Extract the (X, Y) coordinate from the center of the cell holding the provided text.  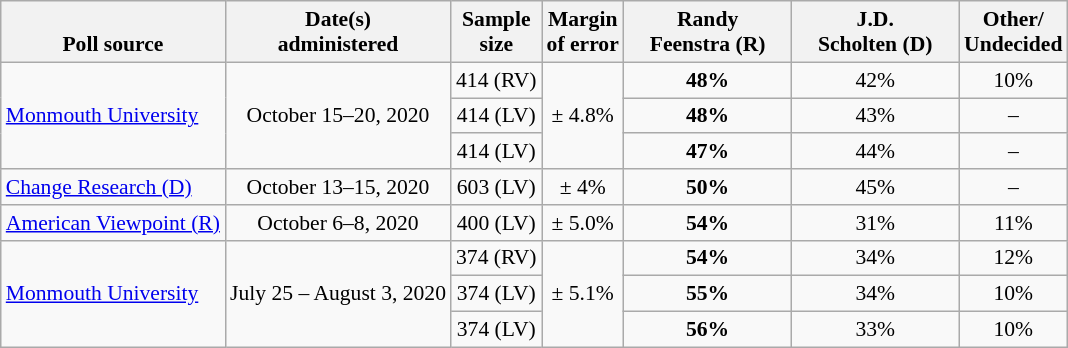
43% (875, 116)
12% (1013, 258)
400 (LV) (496, 223)
603 (LV) (496, 187)
RandyFeenstra (R) (708, 32)
Date(s)administered (338, 32)
33% (875, 330)
Other/Undecided (1013, 32)
31% (875, 223)
July 25 – August 3, 2020 (338, 294)
47% (708, 152)
± 5.0% (583, 223)
October 13–15, 2020 (338, 187)
55% (708, 294)
± 4.8% (583, 116)
11% (1013, 223)
± 5.1% (583, 294)
± 4% (583, 187)
October 6–8, 2020 (338, 223)
American Viewpoint (R) (113, 223)
J.D.Scholten (D) (875, 32)
Marginof error (583, 32)
44% (875, 152)
Change Research (D) (113, 187)
414 (RV) (496, 80)
October 15–20, 2020 (338, 116)
45% (875, 187)
56% (708, 330)
50% (708, 187)
374 (RV) (496, 258)
Poll source (113, 32)
Samplesize (496, 32)
42% (875, 80)
